Capture the cell that displays the provided text and extract its [x, y] central coordinate. 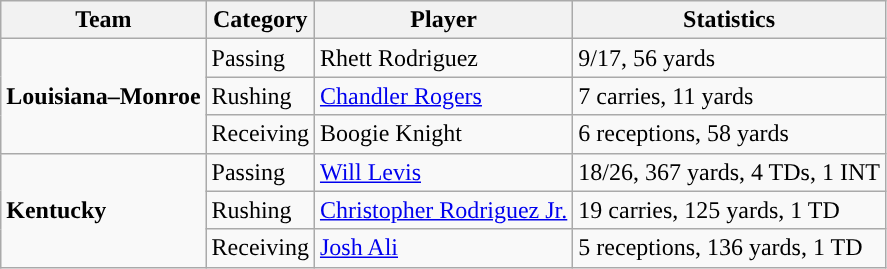
7 carries, 11 yards [730, 96]
Josh Ali [443, 248]
18/26, 367 yards, 4 TDs, 1 INT [730, 172]
Player [443, 20]
Chandler Rogers [443, 96]
Will Levis [443, 172]
Louisiana–Monroe [104, 96]
19 carries, 125 yards, 1 TD [730, 210]
Kentucky [104, 210]
Category [260, 20]
Team [104, 20]
6 receptions, 58 yards [730, 134]
Statistics [730, 20]
Boogie Knight [443, 134]
9/17, 56 yards [730, 58]
5 receptions, 136 yards, 1 TD [730, 248]
Christopher Rodriguez Jr. [443, 210]
Rhett Rodriguez [443, 58]
